Identify which cell holds the provided text, then report its (x, y) central coordinate. 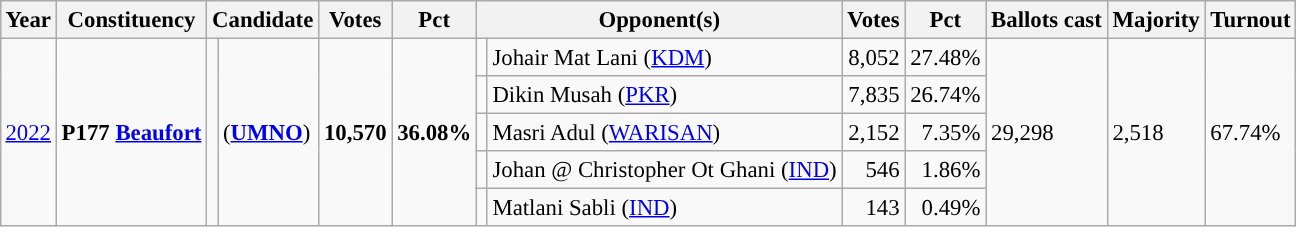
8,052 (874, 57)
Dikin Musah (PKR) (664, 95)
7,835 (874, 95)
29,298 (1046, 132)
7.35% (946, 133)
Opponent(s) (659, 20)
Majority (1156, 20)
Year (28, 20)
2,518 (1156, 132)
143 (874, 208)
Candidate (263, 20)
1.86% (946, 170)
Matlani Sabli (IND) (664, 208)
0.49% (946, 208)
546 (874, 170)
P177 Beaufort (131, 132)
26.74% (946, 95)
Masri Adul (WARISAN) (664, 133)
Turnout (1250, 20)
2,152 (874, 133)
2022 (28, 132)
67.74% (1250, 132)
27.48% (946, 57)
Johan @ Christopher Ot Ghani (IND) (664, 170)
Constituency (131, 20)
Ballots cast (1046, 20)
Johair Mat Lani (KDM) (664, 57)
10,570 (356, 132)
36.08% (434, 132)
(UMNO) (268, 132)
